Pinpoint the cell where the given text exists, returning its [X, Y] midpoint coordinate. 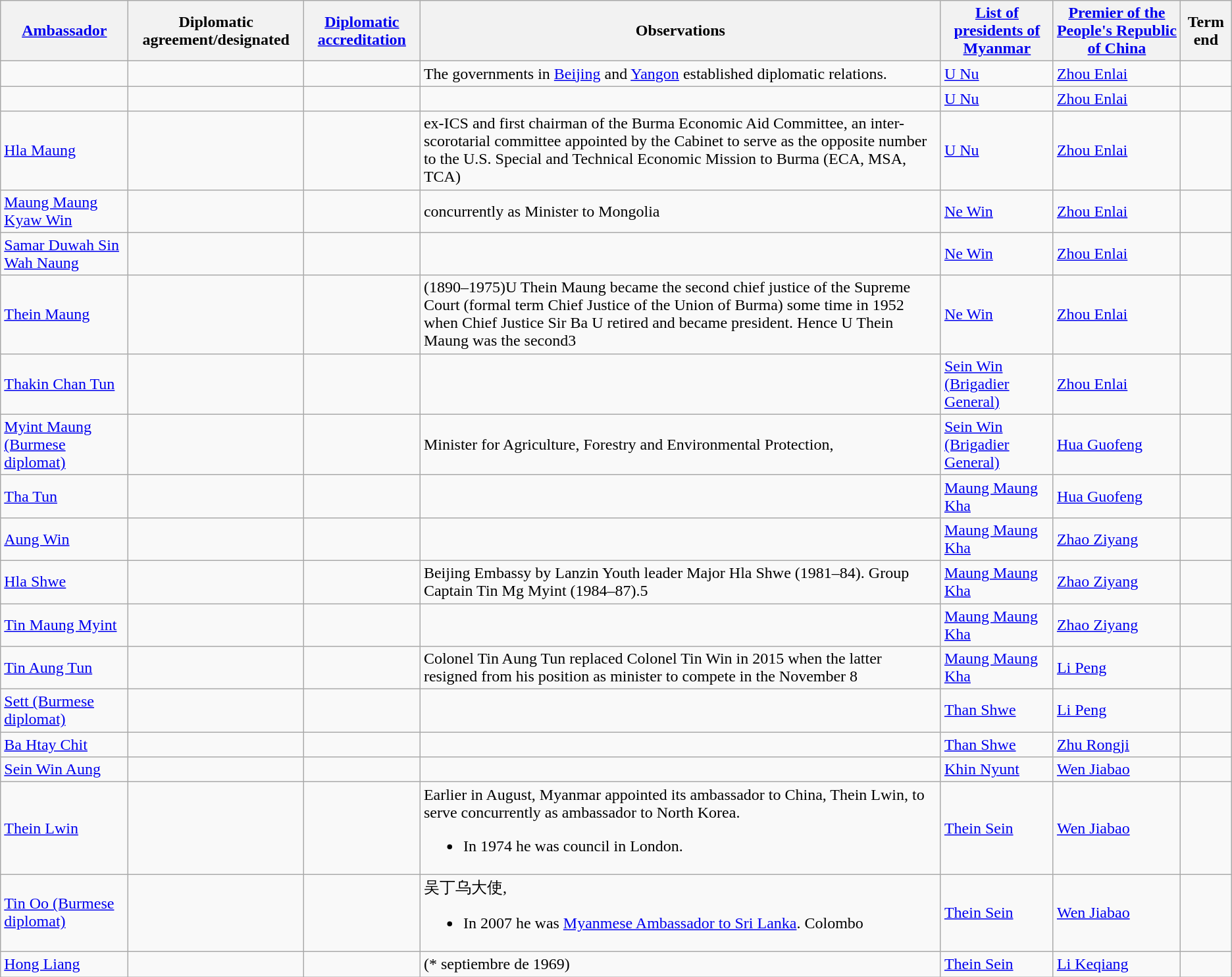
吴丁乌大使,In 2007 he was Myanmese Ambassador to Sri Lanka. Colombo [680, 913]
Ambassador [64, 31]
Hong Liang [64, 964]
Beijing Embassy by Lanzin Youth leader Major Hla Shwe (1981–84). Group Captain Tin Mg Myint (1984–87).5 [680, 582]
Samar Duwah Sin Wah Naung [64, 254]
Tin Oo (Burmese diplomat) [64, 913]
Myint Maung (Burmese diplomat) [64, 444]
Zhu Rongji [1116, 745]
Tin Maung Myint [64, 624]
Premier of the People's Republic of China [1116, 31]
Colonel Tin Aung Tun replaced Colonel Tin Win in 2015 when the latter resigned from his position as minister to compete in the November 8 [680, 668]
Term end [1206, 31]
Tin Aung Tun [64, 668]
Sett (Burmese diplomat) [64, 711]
concurrently as Minister to Mongolia [680, 211]
Hla Maung [64, 150]
List of presidents of Myanmar [996, 31]
Li Keqiang [1116, 964]
Observations [680, 31]
Thein Maung [64, 315]
Ba Htay Chit [64, 745]
Diplomatic accreditation [362, 31]
Minister for Agriculture, Forestry and Environmental Protection, [680, 444]
Thakin Chan Tun [64, 384]
The governments in Beijing and Yangon established diplomatic relations. [680, 74]
(* septiembre de 1969) [680, 964]
Khin Nyunt [996, 770]
Tha Tun [64, 496]
Thein Lwin [64, 828]
Maung Maung Kyaw Win [64, 211]
Hla Shwe [64, 582]
Sein Win Aung [64, 770]
Aung Win [64, 539]
Diplomatic agreement/designated [216, 31]
